Determine the (X, Y) coordinate at the center of the cell enclosing the given text.  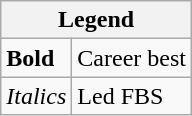
Legend (96, 20)
Italics (36, 96)
Career best (132, 58)
Bold (36, 58)
Led FBS (132, 96)
